Extract the (x, y) coordinate from the center of the cell holding the provided text.  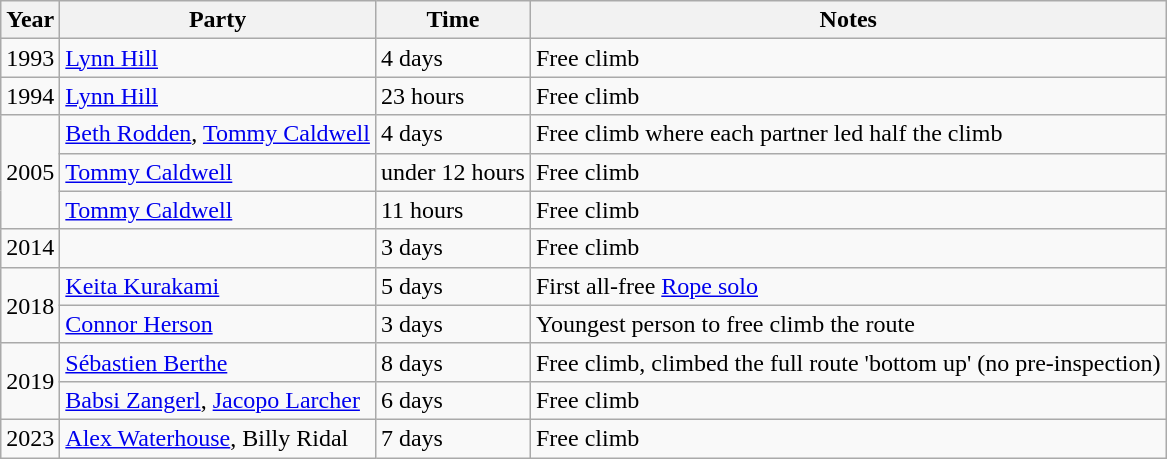
Notes (848, 20)
Party (218, 20)
Free climb where each partner led half the climb (848, 134)
1994 (30, 96)
5 days (452, 286)
2023 (30, 438)
1993 (30, 58)
Youngest person to free climb the route (848, 324)
Babsi Zangerl, Jacopo Larcher (218, 400)
Alex Waterhouse, Billy Ridal (218, 438)
Free climb, climbed the full route 'bottom up' (no pre-inspection) (848, 362)
2005 (30, 172)
23 hours (452, 96)
Year (30, 20)
2019 (30, 381)
under 12 hours (452, 172)
11 hours (452, 210)
7 days (452, 438)
8 days (452, 362)
6 days (452, 400)
First all-free Rope solo (848, 286)
Beth Rodden, Tommy Caldwell (218, 134)
2014 (30, 248)
2018 (30, 305)
Sébastien Berthe (218, 362)
Keita Kurakami (218, 286)
Connor Herson (218, 324)
Time (452, 20)
